Identify which cell holds the provided text, then report its (X, Y) central coordinate. 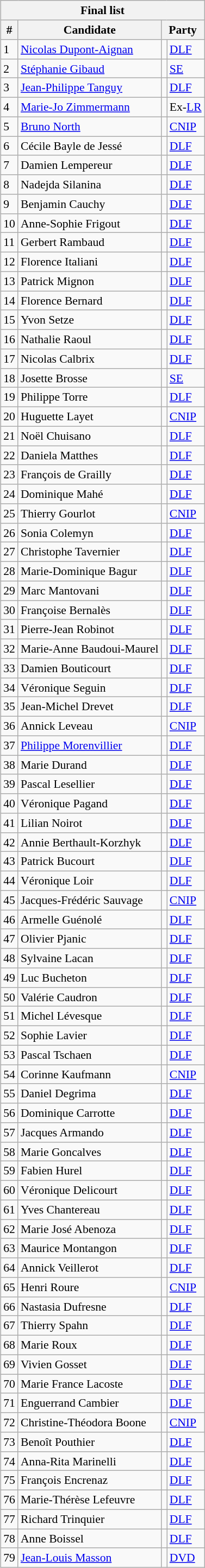
Vivien Gosset (90, 1364)
Marie-Thérèse Lefeuvre (90, 1500)
Pierre-Jean Robinot (90, 629)
57 (9, 1133)
76 (9, 1500)
59 (9, 1171)
Maurice Montangon (90, 1248)
Annick Veillerot (90, 1268)
63 (9, 1248)
Marie Goncalves (90, 1152)
36 (9, 726)
Anne-Sophie Frigout (90, 223)
Candidate (90, 30)
Philippe Morenvillier (90, 745)
Marie-Dominique Bagur (90, 571)
50 (9, 997)
5 (9, 127)
Anna-Rita Marinelli (90, 1461)
François de Grailly (90, 475)
48 (9, 958)
Patrick Bucourt (90, 862)
Damien Lempereur (90, 165)
71 (9, 1403)
1 (9, 49)
55 (9, 1093)
32 (9, 649)
22 (9, 456)
25 (9, 514)
61 (9, 1210)
Nicolas Dupont-Aignan (90, 49)
Lilian Noirot (90, 823)
10 (9, 223)
Philippe Torre (90, 397)
40 (9, 804)
Sylvaine Lacan (90, 958)
12 (9, 262)
11 (9, 243)
7 (9, 165)
19 (9, 397)
François Encrenaz (90, 1481)
34 (9, 687)
68 (9, 1345)
Véronique Loir (90, 881)
Huguette Layet (90, 416)
Jacques-Frédéric Sauvage (90, 900)
Ex-LR (186, 107)
Florence Bernard (90, 301)
Nicolas Calbrix (90, 359)
64 (9, 1268)
69 (9, 1364)
Jean-Louis Masson (90, 1558)
9 (9, 204)
Luc Bucheton (90, 978)
14 (9, 301)
Daniel Degrima (90, 1093)
Thierry Gourlot (90, 514)
15 (9, 320)
Henri Roure (90, 1287)
53 (9, 1055)
13 (9, 281)
Dominique Carrotte (90, 1113)
18 (9, 378)
39 (9, 784)
30 (9, 610)
3 (9, 88)
65 (9, 1287)
58 (9, 1152)
6 (9, 146)
Stéphanie Gibaud (90, 68)
Damien Bouticourt (90, 668)
35 (9, 707)
Final list (102, 10)
41 (9, 823)
21 (9, 436)
Enguerrand Cambier (90, 1403)
78 (9, 1539)
33 (9, 668)
Josette Brosse (90, 378)
Marie-Anne Baudoui-Maurel (90, 649)
Marie-Jo Zimmermann (90, 107)
Yvon Setze (90, 320)
Michel Lévesque (90, 1016)
Annie Berthault-Korzhyk (90, 842)
31 (9, 629)
Jacques Armando (90, 1133)
72 (9, 1422)
17 (9, 359)
75 (9, 1481)
Nathalie Raoul (90, 339)
Thierry Spahn (90, 1326)
Marie José Abenoza (90, 1229)
Pascal Lesellier (90, 784)
Marc Mantovani (90, 591)
Jean-Philippe Tanguy (90, 88)
42 (9, 842)
Fabien Hurel (90, 1171)
Marie France Lacoste (90, 1384)
# (9, 30)
Daniela Matthes (90, 456)
Nadejda Silanina (90, 185)
Patrick Mignon (90, 281)
62 (9, 1229)
24 (9, 494)
Corinne Kaufmann (90, 1074)
20 (9, 416)
Véronique Delicourt (90, 1190)
37 (9, 745)
67 (9, 1326)
45 (9, 900)
Sophie Lavier (90, 1035)
8 (9, 185)
26 (9, 533)
23 (9, 475)
Marie Roux (90, 1345)
49 (9, 978)
Richard Trinquier (90, 1519)
16 (9, 339)
51 (9, 1016)
Marie Durand (90, 765)
Véronique Seguin (90, 687)
60 (9, 1190)
Bruno North (90, 127)
Yves Chantereau (90, 1210)
Gerbert Rambaud (90, 243)
Jean-Michel Drevet (90, 707)
Florence Italiani (90, 262)
Dominique Mahé (90, 494)
Françoise Bernalès (90, 610)
Cécile Bayle de Jessé (90, 146)
Benjamin Cauchy (90, 204)
52 (9, 1035)
Olivier Pjanic (90, 939)
Valérie Caudron (90, 997)
2 (9, 68)
46 (9, 920)
77 (9, 1519)
Sonia Colemyn (90, 533)
54 (9, 1074)
Anne Boissel (90, 1539)
43 (9, 862)
66 (9, 1306)
28 (9, 571)
44 (9, 881)
Christophe Tavernier (90, 552)
Annick Leveau (90, 726)
4 (9, 107)
73 (9, 1442)
Véronique Pagand (90, 804)
56 (9, 1113)
Armelle Guénolé (90, 920)
DVD (186, 1558)
Benoît Pouthier (90, 1442)
47 (9, 939)
Noël Chuisano (90, 436)
Christine-Théodora Boone (90, 1422)
27 (9, 552)
Nastasia Dufresne (90, 1306)
38 (9, 765)
29 (9, 591)
Pascal Tschaen (90, 1055)
74 (9, 1461)
Party (183, 30)
79 (9, 1558)
70 (9, 1384)
